Scan for the cell matching the given text and deliver its (X, Y) coordinate at center. 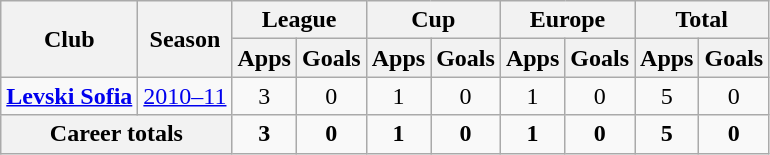
Cup (433, 20)
Total (702, 20)
Europe (567, 20)
League (299, 20)
Season (185, 39)
2010–11 (185, 96)
Career totals (116, 134)
Club (70, 39)
Levski Sofia (70, 96)
